Return the [x, y] coordinate for the center point of the cell that contains the specified text.  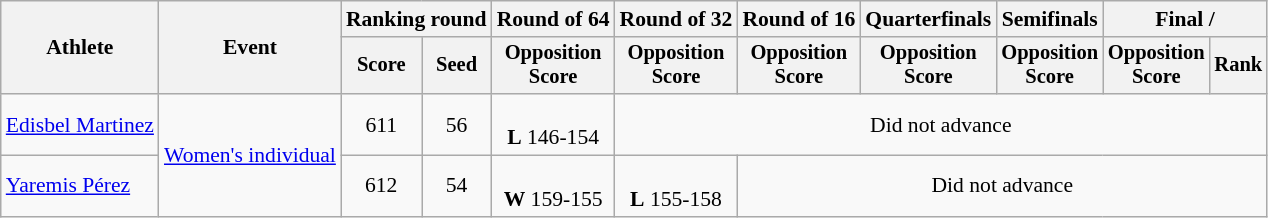
Event [250, 48]
Score [382, 66]
Round of 64 [554, 19]
Rank [1239, 66]
L 155-158 [676, 186]
L 146-154 [554, 124]
Round of 32 [676, 19]
Edisbel Martinez [80, 124]
Ranking round [416, 19]
Athlete [80, 48]
Semifinals [1050, 19]
611 [382, 124]
54 [457, 186]
Women's individual [250, 155]
Round of 16 [798, 19]
Seed [457, 66]
612 [382, 186]
Yaremis Pérez [80, 186]
Final / [1185, 19]
W 159-155 [554, 186]
Quarterfinals [928, 19]
56 [457, 124]
